Detect which cell encompasses the target text, then output its [x, y] center coordinate. 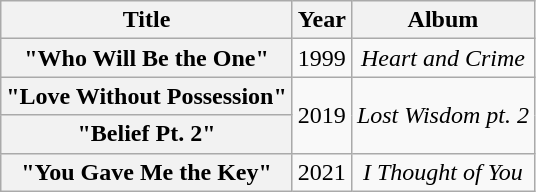
I Thought of You [442, 172]
Heart and Crime [442, 58]
Album [442, 20]
2019 [322, 115]
"You Gave Me the Key" [147, 172]
2021 [322, 172]
Year [322, 20]
Lost Wisdom pt. 2 [442, 115]
"Who Will Be the One" [147, 58]
"Belief Pt. 2" [147, 134]
1999 [322, 58]
Title [147, 20]
"Love Without Possession" [147, 96]
